Determine the (x, y) coordinate at the center of the cell enclosing the given text.  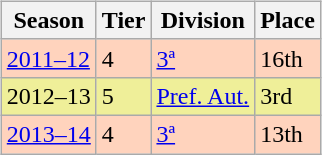
Pref. Aut. (203, 96)
2013–14 (48, 134)
3rd (288, 96)
Place (288, 20)
2012–13 (48, 96)
2011–12 (48, 58)
16th (288, 58)
Season (48, 20)
13th (288, 134)
Tier (124, 20)
Division (203, 20)
5 (124, 96)
